Provide the (X, Y) coordinate of the cell's center where the given text is located.  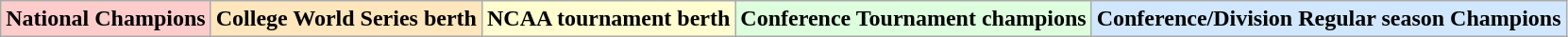
College World Series berth (346, 19)
National Champions (106, 19)
NCAA tournament berth (608, 19)
Conference/Division Regular season Champions (1329, 19)
Conference Tournament champions (914, 19)
